Provide the [X, Y] coordinate of the cell's center where the given text is located.  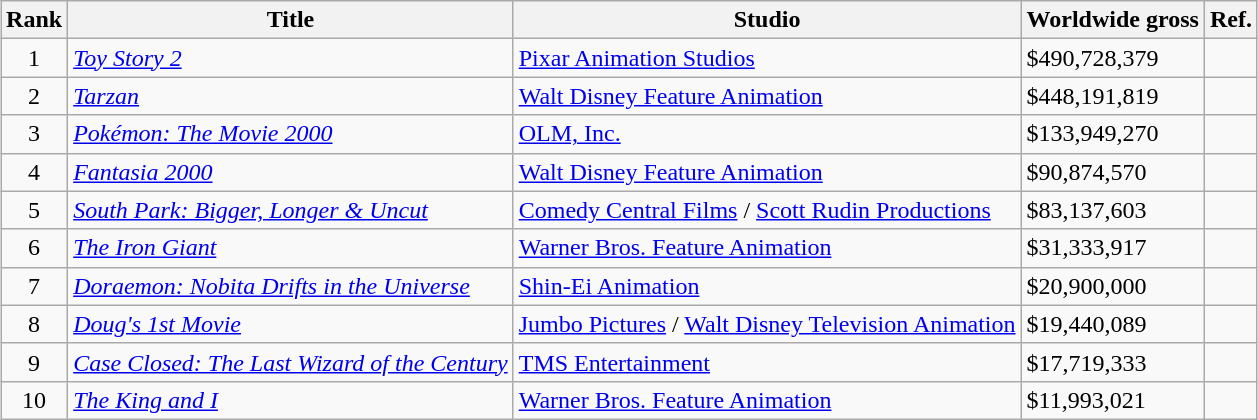
Rank [34, 20]
The Iron Giant [291, 248]
$448,191,819 [1112, 96]
5 [34, 210]
The King and I [291, 400]
Case Closed: The Last Wizard of the Century [291, 362]
OLM, Inc. [767, 134]
Jumbo Pictures / Walt Disney Television Animation [767, 324]
Worldwide gross [1112, 20]
Fantasia 2000 [291, 172]
10 [34, 400]
$11,993,021 [1112, 400]
6 [34, 248]
Shin-Ei Animation [767, 286]
Toy Story 2 [291, 58]
4 [34, 172]
9 [34, 362]
$83,137,603 [1112, 210]
Doraemon: Nobita Drifts in the Universe [291, 286]
$31,333,917 [1112, 248]
Title [291, 20]
Tarzan [291, 96]
Studio [767, 20]
2 [34, 96]
Pokémon: The Movie 2000 [291, 134]
$490,728,379 [1112, 58]
Ref. [1230, 20]
$133,949,270 [1112, 134]
Pixar Animation Studios [767, 58]
South Park: Bigger, Longer & Uncut [291, 210]
Doug's 1st Movie [291, 324]
$20,900,000 [1112, 286]
$17,719,333 [1112, 362]
3 [34, 134]
$90,874,570 [1112, 172]
1 [34, 58]
$19,440,089 [1112, 324]
TMS Entertainment [767, 362]
Comedy Central Films / Scott Rudin Productions [767, 210]
8 [34, 324]
7 [34, 286]
